For the text-containing cell, return its midpoint in [X, Y] coordinate format. 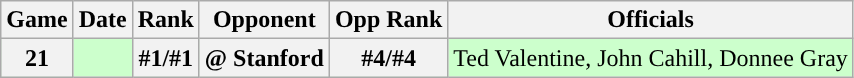
Date [102, 20]
Game [37, 20]
21 [37, 58]
Opp Rank [388, 20]
#1/#1 [166, 58]
Ted Valentine, John Cahill, Donnee Gray [651, 58]
Officials [651, 20]
Opponent [264, 20]
#4/#4 [388, 58]
@ Stanford [264, 58]
Rank [166, 20]
